Identify which cell holds the provided text, then report its (x, y) central coordinate. 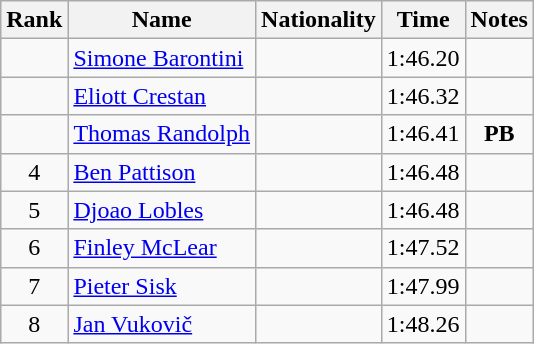
Eliott Crestan (162, 96)
1:46.41 (423, 134)
Finley McLear (162, 248)
7 (34, 286)
Rank (34, 20)
Simone Barontini (162, 58)
Djoao Lobles (162, 210)
4 (34, 172)
Ben Pattison (162, 172)
5 (34, 210)
8 (34, 324)
Nationality (319, 20)
1:47.52 (423, 248)
1:46.20 (423, 58)
1:48.26 (423, 324)
Thomas Randolph (162, 134)
Pieter Sisk (162, 286)
Notes (499, 20)
6 (34, 248)
Jan Vukovič (162, 324)
PB (499, 134)
Time (423, 20)
1:46.32 (423, 96)
Name (162, 20)
1:47.99 (423, 286)
